From the cell containing the given text, extract its center point as (X, Y) coordinate. 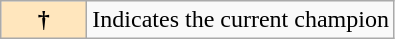
Indicates the current champion (241, 20)
† (44, 20)
